Provide the [X, Y] coordinate of the cell's center where the given text is located.  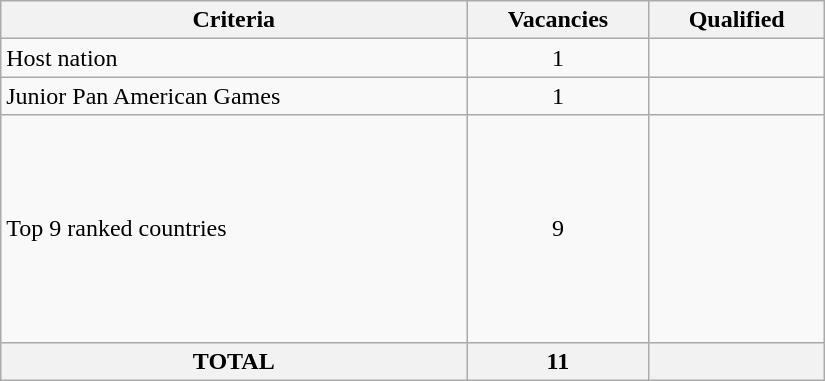
Vacancies [558, 20]
TOTAL [234, 361]
11 [558, 361]
Criteria [234, 20]
Host nation [234, 58]
Top 9 ranked countries [234, 228]
Junior Pan American Games [234, 96]
Qualified [736, 20]
9 [558, 228]
